For the text-containing cell, return its midpoint in (x, y) coordinate format. 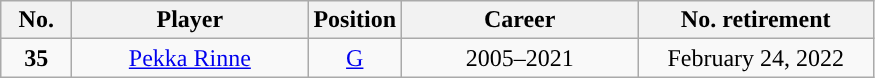
Career (520, 20)
Pekka Rinne (190, 58)
No. retirement (756, 20)
Position (355, 20)
No. (36, 20)
35 (36, 58)
Player (190, 20)
2005–2021 (520, 58)
G (355, 58)
February 24, 2022 (756, 58)
